Pinpoint the cell where the given text exists, returning its (X, Y) midpoint coordinate. 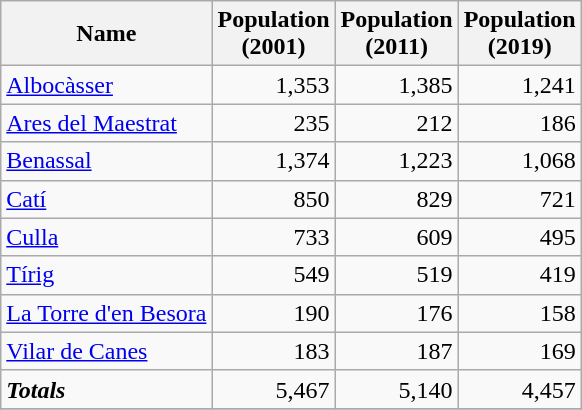
La Torre d'en Besora (106, 313)
829 (396, 199)
Ares del Maestrat (106, 123)
850 (274, 199)
Vilar de Canes (106, 351)
Population(2001) (274, 34)
1,223 (396, 161)
1,068 (520, 161)
1,353 (274, 85)
721 (520, 199)
176 (396, 313)
1,241 (520, 85)
Name (106, 34)
4,457 (520, 389)
5,467 (274, 389)
Population(2019) (520, 34)
Population(2011) (396, 34)
169 (520, 351)
Benassal (106, 161)
609 (396, 237)
186 (520, 123)
235 (274, 123)
187 (396, 351)
549 (274, 275)
5,140 (396, 389)
519 (396, 275)
1,385 (396, 85)
Albocàsser (106, 85)
158 (520, 313)
733 (274, 237)
419 (520, 275)
183 (274, 351)
1,374 (274, 161)
Culla (106, 237)
Catí (106, 199)
Totals (106, 389)
Tírig (106, 275)
495 (520, 237)
212 (396, 123)
190 (274, 313)
